Scan for the cell matching the given text and deliver its (X, Y) coordinate at center. 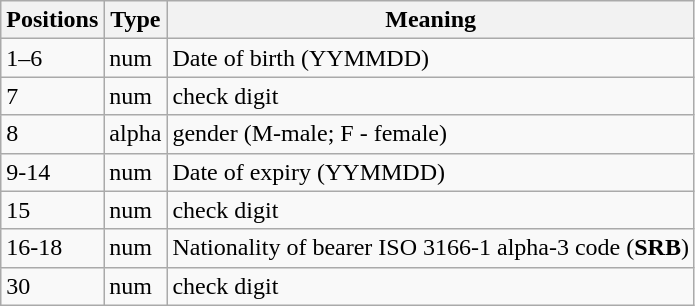
8 (52, 134)
gender (M-male; F - female) (431, 134)
Date of birth (YYMMDD) (431, 58)
15 (52, 210)
Positions (52, 20)
Nationality of bearer ISO 3166-1 alpha-3 code (SRB) (431, 248)
Meaning (431, 20)
1–6 (52, 58)
9-14 (52, 172)
Type (136, 20)
30 (52, 286)
Date of expiry (YYMMDD) (431, 172)
16-18 (52, 248)
alpha (136, 134)
7 (52, 96)
